Return [X, Y] of the center of cell containing provided text 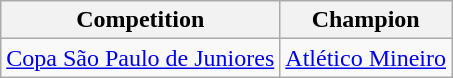
Atlético Mineiro [366, 58]
Competition [140, 20]
Copa São Paulo de Juniores [140, 58]
Champion [366, 20]
